Scan for the cell matching the given text and deliver its (X, Y) coordinate at center. 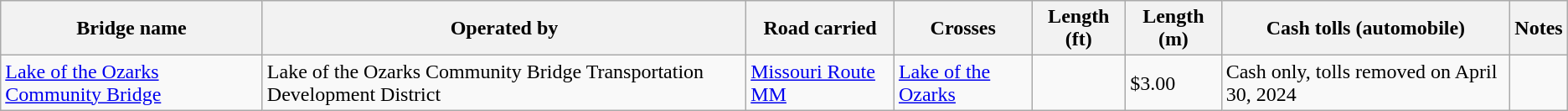
Lake of the Ozarks Community Bridge Transportation Development District (504, 82)
Road carried (821, 29)
Crosses (963, 29)
Cash tolls (automobile) (1365, 29)
Length (m) (1173, 29)
Notes (1539, 29)
Bridge name (132, 29)
Lake of the Ozarks Community Bridge (132, 82)
Missouri Route MM (821, 82)
$3.00 (1173, 82)
Lake of the Ozarks (963, 82)
Operated by (504, 29)
Length (ft) (1079, 29)
Cash only, tolls removed on April 30, 2024 (1365, 82)
